Extract the (x, y) coordinate from the center of the cell holding the provided text.  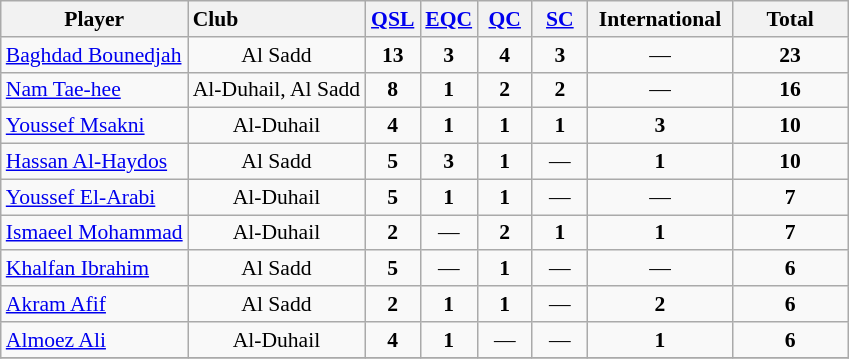
Youssef Msakni (94, 126)
8 (392, 90)
SC (560, 19)
Total (790, 19)
QSL (392, 19)
13 (392, 55)
Akram Afif (94, 304)
Nam Tae-hee (94, 90)
Player (94, 19)
16 (790, 90)
Ismaeel Mohammad (94, 233)
Khalfan Ibrahim (94, 269)
Al-Duhail, Al Sadd (276, 90)
Almoez Ali (94, 340)
23 (790, 55)
Club (276, 19)
Baghdad Bounedjah (94, 55)
Hassan Al-Haydos (94, 162)
International (660, 19)
QC (504, 19)
EQC (448, 19)
Youssef El-Arabi (94, 197)
